Locate the cell with the specified text and output its [X, Y] center coordinate. 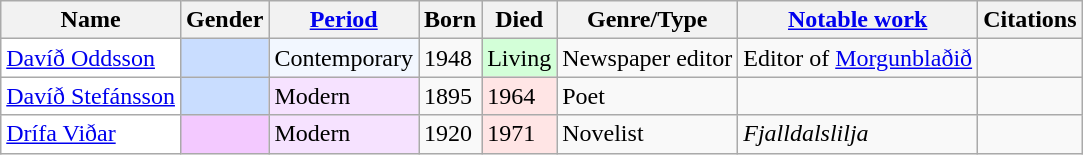
Contemporary [344, 58]
Editor of Morgunblaðið [858, 58]
Genre/Type [648, 20]
Davíð Stefánsson [91, 96]
Citations [1030, 20]
Poet [648, 96]
Name [91, 20]
Davíð Oddsson [91, 58]
Newspaper editor [648, 58]
1948 [450, 58]
Drífa Viðar [91, 134]
Born [450, 20]
Gender [224, 20]
Died [520, 20]
1971 [520, 134]
Period [344, 20]
Notable work [858, 20]
1920 [450, 134]
Fjalldalslilja [858, 134]
1895 [450, 96]
Living [520, 58]
Novelist [648, 134]
1964 [520, 96]
